Find where the given text appears and provide that cell's center as [X, Y] coordinate. 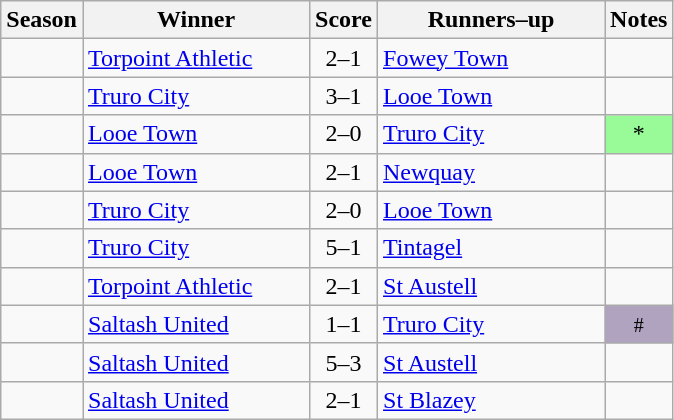
Runners–up [492, 20]
Newquay [492, 172]
# [639, 324]
5–3 [344, 362]
Winner [196, 20]
Notes [639, 20]
Season [42, 20]
5–1 [344, 248]
* [639, 134]
Fowey Town [492, 58]
3–1 [344, 96]
St Blazey [492, 400]
1–1 [344, 324]
Tintagel [492, 248]
Score [344, 20]
